Return [x, y] of the center of cell containing provided text 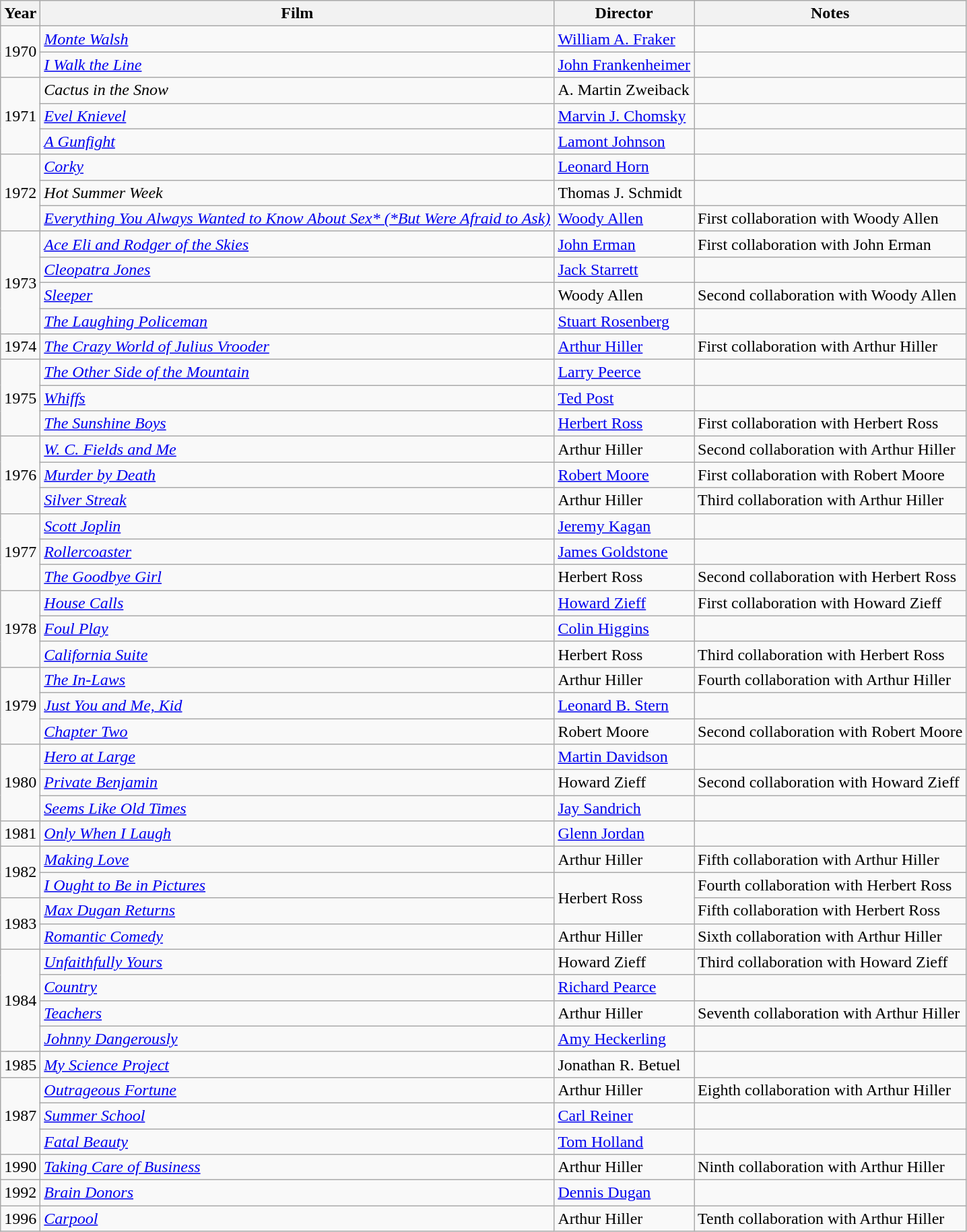
Corky [298, 167]
Second collaboration with Woody Allen [830, 295]
1983 [20, 923]
Third collaboration with Arthur Hiller [830, 500]
The Goodbye Girl [298, 577]
Just You and Me, Kid [298, 705]
Leonard B. Stern [624, 705]
William A. Fraker [624, 39]
Richard Pearce [624, 987]
Carl Reiner [624, 1115]
1975 [20, 398]
Private Benjamin [298, 783]
Seventh collaboration with Arthur Hiller [830, 1013]
Silver Streak [298, 500]
Film [298, 13]
Evel Knievel [298, 116]
Foul Play [298, 628]
Everything You Always Wanted to Know About Sex* (*But Were Afraid to Ask) [298, 218]
1974 [20, 347]
The Crazy World of Julius Vrooder [298, 347]
Fifth collaboration with Arthur Hiller [830, 860]
The Laughing Policeman [298, 321]
1970 [20, 52]
California Suite [298, 654]
Jonathan R. Betuel [624, 1064]
Fourth collaboration with Herbert Ross [830, 885]
Tenth collaboration with Arthur Hiller [830, 1219]
Martin Davidson [624, 757]
I Walk the Line [298, 65]
Glenn Jordan [624, 834]
The In-Laws [298, 680]
1977 [20, 552]
1972 [20, 193]
Second collaboration with Arthur Hiller [830, 449]
Making Love [298, 860]
Notes [830, 13]
Marvin J. Chomsky [624, 116]
1990 [20, 1167]
Thomas J. Schmidt [624, 193]
Sleeper [298, 295]
Teachers [298, 1013]
Sixth collaboration with Arthur Hiller [830, 936]
Brain Donors [298, 1193]
Rollercoaster [298, 552]
Second collaboration with Herbert Ross [830, 577]
Romantic Comedy [298, 936]
W. C. Fields and Me [298, 449]
1976 [20, 475]
1992 [20, 1193]
1971 [20, 116]
Ted Post [624, 398]
Eighth collaboration with Arthur Hiller [830, 1090]
Ninth collaboration with Arthur Hiller [830, 1167]
Taking Care of Business [298, 1167]
Hero at Large [298, 757]
Tom Holland [624, 1142]
John Frankenheimer [624, 65]
Dennis Dugan [624, 1193]
Third collaboration with Herbert Ross [830, 654]
My Science Project [298, 1064]
1981 [20, 834]
Larry Peerce [624, 372]
House Calls [298, 603]
Director [624, 13]
Amy Heckerling [624, 1039]
Whiffs [298, 398]
1980 [20, 783]
First collaboration with John Erman [830, 244]
Cleopatra Jones [298, 269]
Leonard Horn [624, 167]
First collaboration with Herbert Ross [830, 424]
Year [20, 13]
1987 [20, 1115]
Unfaithfully Yours [298, 962]
Second collaboration with Howard Zieff [830, 783]
Cactus in the Snow [298, 90]
Colin Higgins [624, 628]
Jeremy Kagan [624, 526]
1985 [20, 1064]
First collaboration with Howard Zieff [830, 603]
Max Dugan Returns [298, 911]
Monte Walsh [298, 39]
1996 [20, 1219]
First collaboration with Woody Allen [830, 218]
Only When I Laugh [298, 834]
1982 [20, 872]
Jay Sandrich [624, 808]
Murder by Death [298, 475]
1978 [20, 628]
James Goldstone [624, 552]
First collaboration with Arthur Hiller [830, 347]
Second collaboration with Robert Moore [830, 731]
I Ought to Be in Pictures [298, 885]
1979 [20, 705]
Country [298, 987]
Seems Like Old Times [298, 808]
1973 [20, 282]
The Other Side of the Mountain [298, 372]
Scott Joplin [298, 526]
Fourth collaboration with Arthur Hiller [830, 680]
Hot Summer Week [298, 193]
Stuart Rosenberg [624, 321]
Chapter Two [298, 731]
Third collaboration with Howard Zieff [830, 962]
The Sunshine Boys [298, 424]
John Erman [624, 244]
Johnny Dangerously [298, 1039]
A Gunfight [298, 141]
Lamont Johnson [624, 141]
Fatal Beauty [298, 1142]
Summer School [298, 1115]
A. Martin Zweiback [624, 90]
Jack Starrett [624, 269]
Outrageous Fortune [298, 1090]
1984 [20, 1000]
First collaboration with Robert Moore [830, 475]
Fifth collaboration with Herbert Ross [830, 911]
Ace Eli and Rodger of the Skies [298, 244]
Carpool [298, 1219]
